For the text-containing cell, return its midpoint in (x, y) coordinate format. 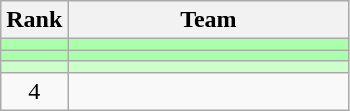
Team (208, 20)
4 (34, 91)
Rank (34, 20)
